For the text-containing cell, return its midpoint in (x, y) coordinate format. 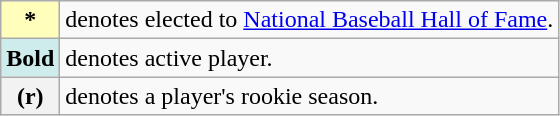
* (30, 20)
denotes active player. (310, 58)
denotes elected to National Baseball Hall of Fame. (310, 20)
denotes a player's rookie season. (310, 96)
(r) (30, 96)
Bold (30, 58)
